Extract the (x, y) coordinate from the center of the cell holding the provided text.  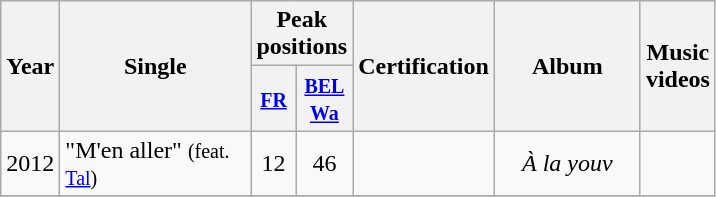
FR (274, 98)
Single (156, 66)
2012 (30, 164)
Peak positions (302, 34)
Year (30, 66)
Album (567, 66)
"M'en aller" (feat. Tal) (156, 164)
46 (324, 164)
À la youv (567, 164)
Musicvideos (678, 66)
Certification (424, 66)
BEL Wa (324, 98)
12 (274, 164)
